Pinpoint the cell where the given text exists, returning its (x, y) midpoint coordinate. 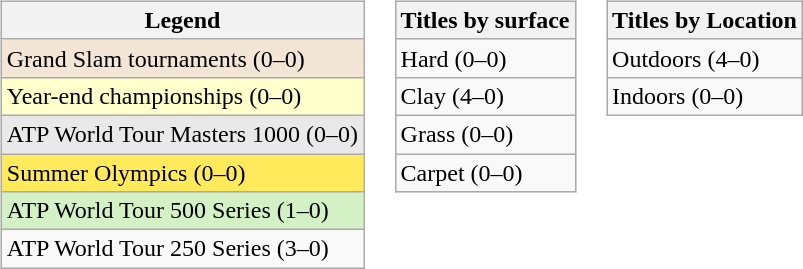
Carpet (0–0) (485, 173)
Indoors (0–0) (705, 96)
Outdoors (4–0) (705, 58)
Legend (182, 20)
Titles by surface (485, 20)
ATP World Tour 500 Series (1–0) (182, 211)
ATP World Tour Masters 1000 (0–0) (182, 134)
Year-end championships (0–0) (182, 96)
Summer Olympics (0–0) (182, 173)
Clay (4–0) (485, 96)
Hard (0–0) (485, 58)
Grand Slam tournaments (0–0) (182, 58)
Titles by Location (705, 20)
Grass (0–0) (485, 134)
ATP World Tour 250 Series (3–0) (182, 249)
